Find where the given text appears and provide that cell's center as [X, Y] coordinate. 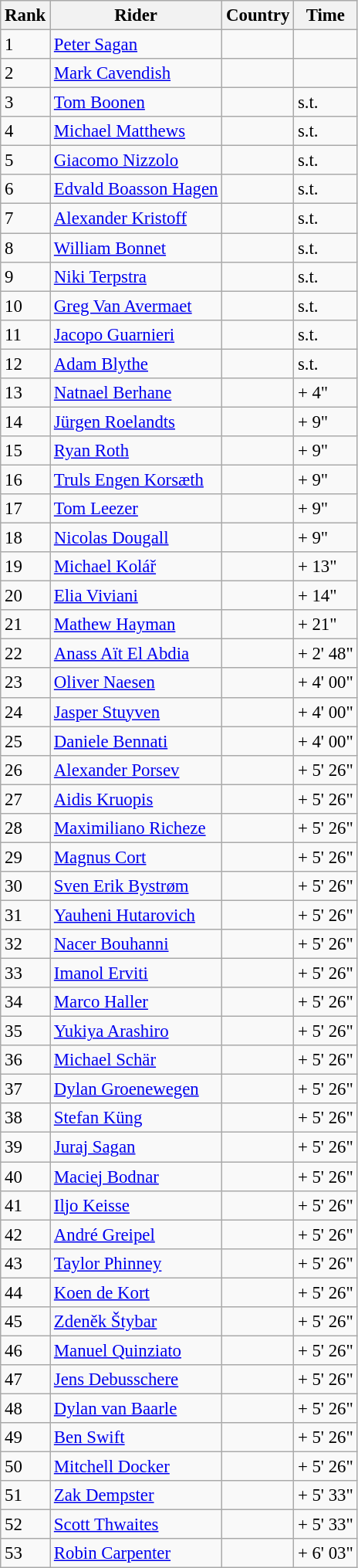
16 [25, 479]
49 [25, 1438]
18 [25, 538]
Jacopo Guarnieri [136, 334]
29 [25, 857]
Taylor Phinney [136, 1263]
Scott Thwaites [136, 1525]
25 [25, 741]
22 [25, 654]
Zdeněk Štybar [136, 1322]
44 [25, 1292]
Truls Engen Korsæth [136, 479]
39 [25, 1147]
Stefan Küng [136, 1119]
30 [25, 886]
André Greipel [136, 1234]
19 [25, 567]
6 [25, 189]
Giacomo Nizzolo [136, 161]
Mitchell Docker [136, 1467]
+ 2' 48" [326, 654]
34 [25, 1002]
5 [25, 161]
20 [25, 596]
12 [25, 364]
Alexander Kristoff [136, 218]
37 [25, 1089]
11 [25, 334]
Michael Schär [136, 1060]
24 [25, 712]
33 [25, 974]
32 [25, 944]
21 [25, 625]
51 [25, 1495]
Elia Viviani [136, 596]
27 [25, 799]
Robin Carpenter [136, 1553]
7 [25, 218]
Dylan van Baarle [136, 1408]
Oliver Naesen [136, 683]
+ 14" [326, 596]
Manuel Quinziato [136, 1350]
Aidis Kruopis [136, 799]
Zak Dempster [136, 1495]
Rider [136, 15]
Yukiya Arashiro [136, 1031]
41 [25, 1205]
Jens Debusschere [136, 1380]
Iljo Keisse [136, 1205]
Dylan Groenewegen [136, 1089]
Koen de Kort [136, 1292]
+ 21" [326, 625]
50 [25, 1467]
+ 13" [326, 567]
William Bonnet [136, 248]
Juraj Sagan [136, 1147]
Rank [25, 15]
10 [25, 306]
Tom Leezer [136, 509]
Jürgen Roelandts [136, 422]
48 [25, 1408]
Maximiliano Richeze [136, 828]
Ben Swift [136, 1438]
46 [25, 1350]
47 [25, 1380]
40 [25, 1177]
2 [25, 73]
Maciej Bodnar [136, 1177]
42 [25, 1234]
+ 6' 03" [326, 1553]
Tom Boonen [136, 103]
35 [25, 1031]
38 [25, 1119]
Alexander Porsev [136, 770]
13 [25, 393]
53 [25, 1553]
45 [25, 1322]
Adam Blythe [136, 364]
43 [25, 1263]
15 [25, 451]
52 [25, 1525]
3 [25, 103]
Jasper Stuyven [136, 712]
Imanol Erviti [136, 974]
Greg Van Avermaet [136, 306]
Country [258, 15]
Mark Cavendish [136, 73]
Nicolas Dougall [136, 538]
Michael Kolář [136, 567]
Magnus Cort [136, 857]
Time [326, 15]
Michael Matthews [136, 131]
28 [25, 828]
Niki Terpstra [136, 276]
31 [25, 915]
Daniele Bennati [136, 741]
36 [25, 1060]
23 [25, 683]
Ryan Roth [136, 451]
Edvald Boasson Hagen [136, 189]
Nacer Bouhanni [136, 944]
4 [25, 131]
9 [25, 276]
Yauheni Hutarovich [136, 915]
Marco Haller [136, 1002]
1 [25, 45]
14 [25, 422]
+ 4" [326, 393]
Anass Aït El Abdia [136, 654]
Natnael Berhane [136, 393]
26 [25, 770]
Peter Sagan [136, 45]
Sven Erik Bystrøm [136, 886]
17 [25, 509]
8 [25, 248]
Mathew Hayman [136, 625]
